From the cell containing the given text, extract its center point as [X, Y] coordinate. 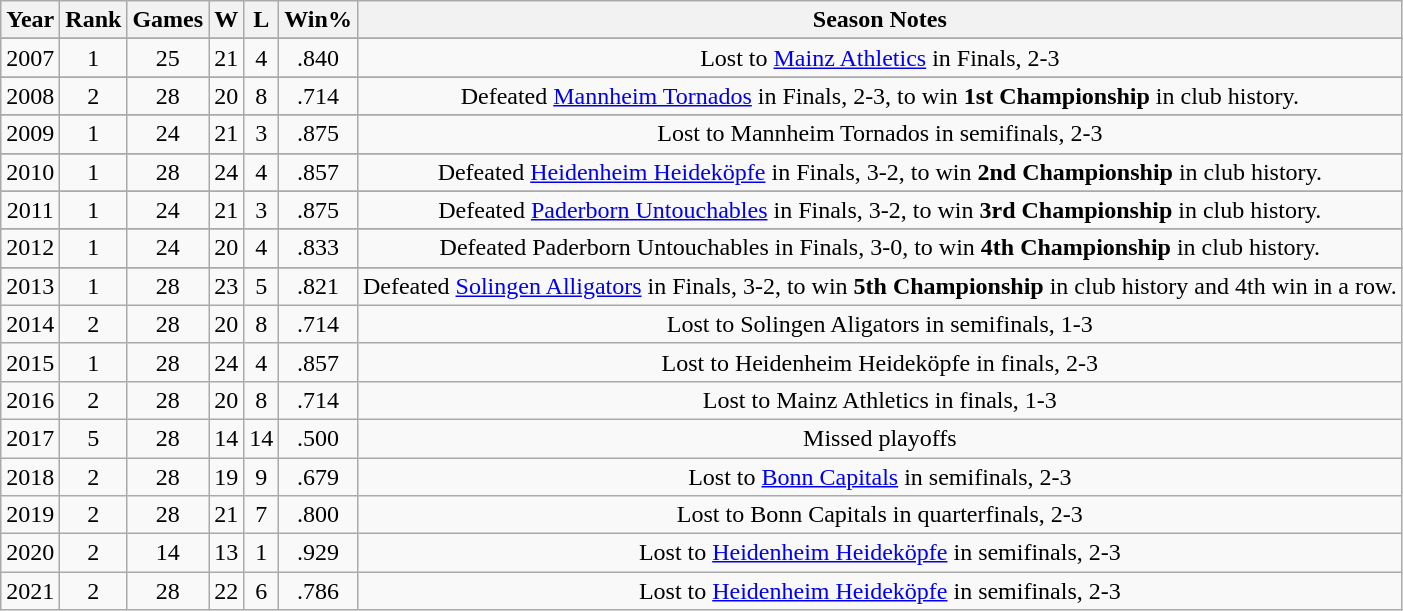
2008 [30, 96]
Season Notes [880, 20]
Defeated Heidenheim Heideköpfe in Finals, 3-2, to win 2nd Championship in club history. [880, 172]
2018 [30, 477]
Missed playoffs [880, 438]
2012 [30, 248]
2011 [30, 210]
2017 [30, 438]
2015 [30, 362]
2019 [30, 515]
2016 [30, 400]
Lost to Bonn Capitals in quarterfinals, 2-3 [880, 515]
13 [226, 553]
Lost to Solingen Aligators in semifinals, 1-3 [880, 324]
2013 [30, 286]
2010 [30, 172]
W [226, 20]
9 [262, 477]
2007 [30, 58]
Defeated Paderborn Untouchables in Finals, 3-0, to win 4th Championship in club history. [880, 248]
Lost to Mainz Athletics in finals, 1-3 [880, 400]
25 [168, 58]
.786 [318, 591]
2021 [30, 591]
2020 [30, 553]
Defeated Solingen Alligators in Finals, 3-2, to win 5th Championship in club history and 4th win in a row. [880, 286]
Lost to Bonn Capitals in semifinals, 2-3 [880, 477]
.679 [318, 477]
.500 [318, 438]
Defeated Mannheim Tornados in Finals, 2-3, to win 1st Championship in club history. [880, 96]
.833 [318, 248]
Rank [94, 20]
Lost to Mainz Athletics in Finals, 2-3 [880, 58]
.840 [318, 58]
2014 [30, 324]
7 [262, 515]
19 [226, 477]
Year [30, 20]
Lost to Heidenheim Heideköpfe in finals, 2-3 [880, 362]
Lost to Mannheim Tornados in semifinals, 2-3 [880, 134]
2009 [30, 134]
.821 [318, 286]
Games [168, 20]
L [262, 20]
Win% [318, 20]
23 [226, 286]
.800 [318, 515]
6 [262, 591]
Defeated Paderborn Untouchables in Finals, 3-2, to win 3rd Championship in club history. [880, 210]
22 [226, 591]
.929 [318, 553]
